Scan for the cell matching the given text and deliver its (X, Y) coordinate at center. 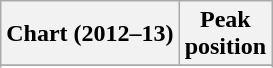
Peakposition (225, 34)
Chart (2012–13) (90, 34)
